Return [x, y] of the center of cell containing provided text 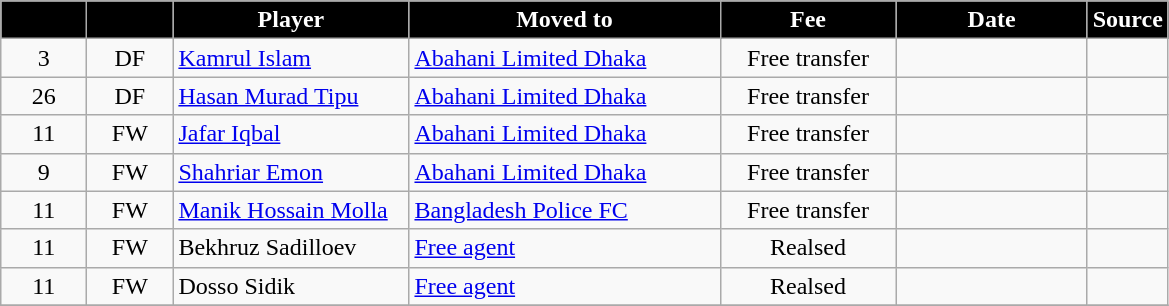
Player [291, 20]
Dosso Sidik [291, 286]
9 [44, 172]
Source [1128, 20]
Moved to [564, 20]
Shahriar Emon [291, 172]
3 [44, 58]
Bangladesh Police FC [564, 210]
Jafar Iqbal [291, 134]
26 [44, 96]
Bekhruz Sadilloev [291, 248]
Date [992, 20]
Hasan Murad Tipu [291, 96]
Kamrul Islam [291, 58]
Fee [808, 20]
Manik Hossain Molla [291, 210]
